Search for the cell housing the specified text and yield its [X, Y] center coordinate. 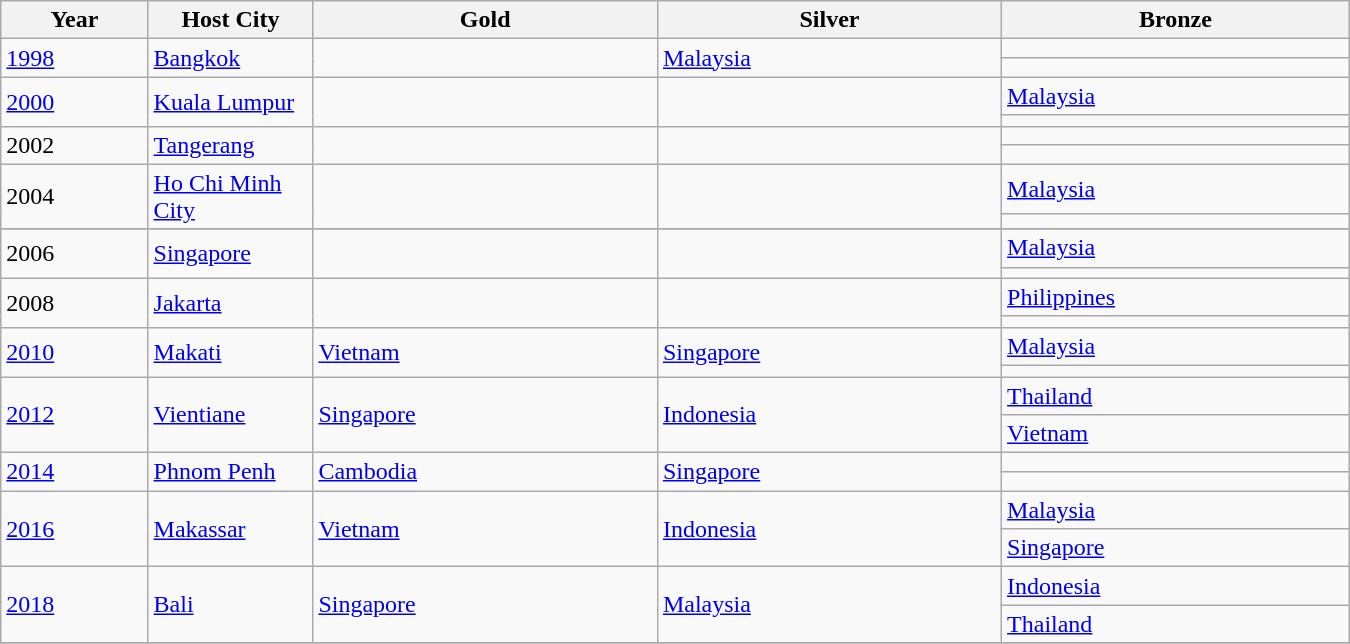
2010 [74, 352]
Makati [230, 352]
Host City [230, 20]
2008 [74, 302]
2016 [74, 529]
Gold [486, 20]
2012 [74, 414]
Jakarta [230, 302]
Philippines [1176, 297]
Ho Chi Minh City [230, 196]
2004 [74, 196]
Silver [829, 20]
1998 [74, 58]
2006 [74, 254]
Cambodia [486, 472]
2000 [74, 102]
Bangkok [230, 58]
Vientiane [230, 414]
Tangerang [230, 145]
Bali [230, 605]
Year [74, 20]
2002 [74, 145]
2018 [74, 605]
2014 [74, 472]
Makassar [230, 529]
Bronze [1176, 20]
Phnom Penh [230, 472]
Kuala Lumpur [230, 102]
